Locate the cell with the specified text and output its (x, y) center coordinate. 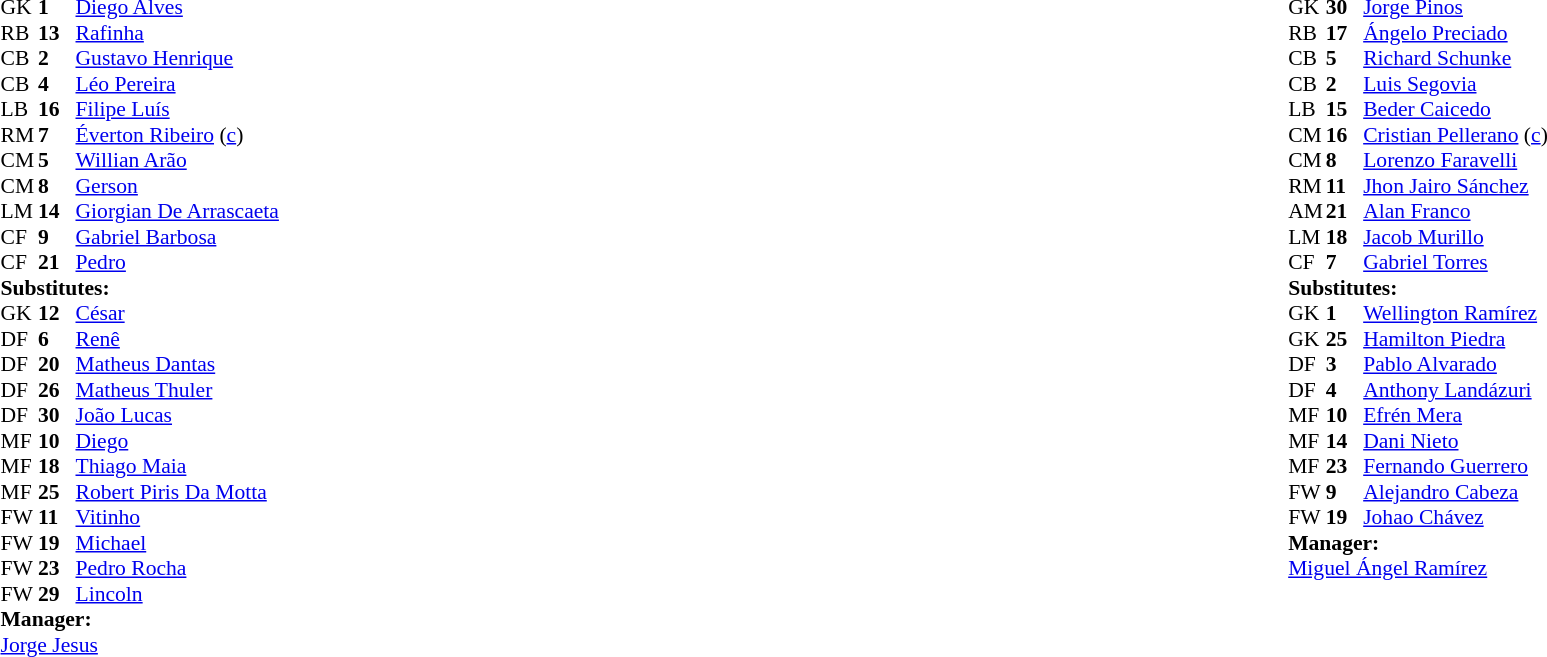
Robert Piris Da Motta (178, 492)
Giorgian De Arrascaeta (178, 211)
1 (1345, 313)
13 (57, 33)
Matheus Thuler (178, 390)
Renê (178, 339)
César (178, 313)
17 (1345, 33)
15 (1345, 109)
Manager: (139, 619)
12 (57, 313)
Gabriel Barbosa (178, 237)
29 (57, 594)
AM (1307, 211)
Filipe Luís (178, 109)
Éverton Ribeiro (c) (178, 135)
Michael (178, 543)
20 (57, 365)
Gustavo Henrique (178, 59)
Rafinha (178, 33)
Diego (178, 441)
João Lucas (178, 415)
30 (57, 415)
Gerson (178, 186)
6 (57, 339)
Thiago Maia (178, 467)
3 (1345, 365)
Pedro Rocha (178, 569)
Vitinho (178, 517)
Pedro (178, 263)
Matheus Dantas (178, 365)
Willian Arão (178, 161)
Léo Pereira (178, 84)
Lincoln (178, 594)
Substitutes: (139, 288)
26 (57, 390)
